Determine the [X, Y] coordinate at the center of the cell enclosing the given text.  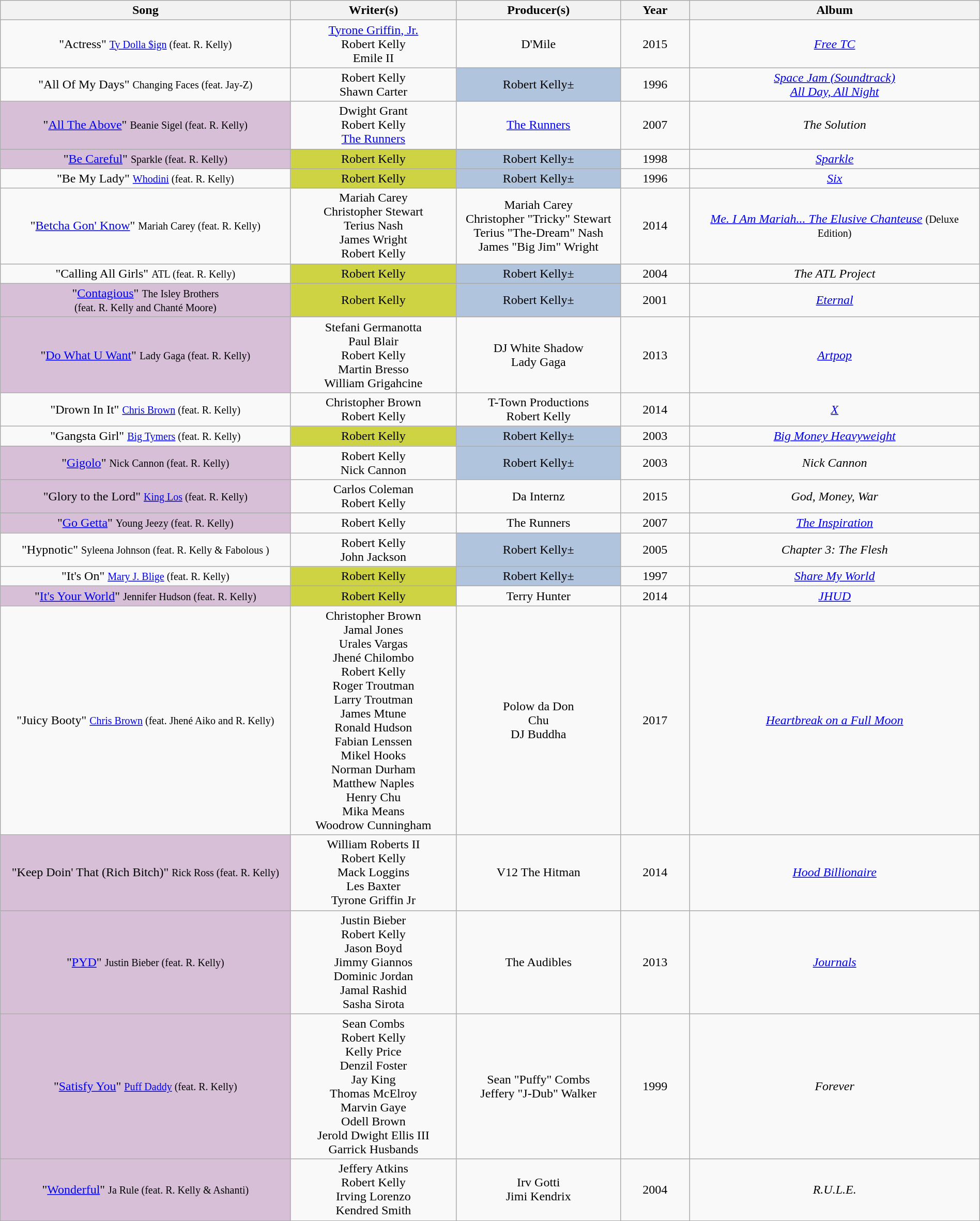
"Contagious" The Isley Brothers (feat. R. Kelly and Chanté Moore) [146, 300]
Robert KellyNick Cannon [373, 462]
"Satisfy You" Puff Daddy (feat. R. Kelly) [146, 1087]
Me. I Am Mariah... The Elusive Chanteuse (Deluxe Edition) [834, 226]
Nick Cannon [834, 462]
1999 [655, 1087]
Six [834, 178]
Free TC [834, 44]
Stefani GermanottaPaul BlairRobert KellyMartin Bresso William Grigahcine [373, 355]
Chapter 3: The Flesh [834, 550]
"Be My Lady" Whodini (feat. R. Kelly) [146, 178]
Producer(s) [539, 10]
"PYD" Justin Bieber (feat. R. Kelly) [146, 962]
The Audibles [539, 962]
"Keep Doin' That (Rich Bitch)" Rick Ross (feat. R. Kelly) [146, 873]
Sean "Puffy" CombsJeffery "J-Dub" Walker [539, 1087]
Album [834, 10]
Justin BieberRobert KellyJason BoydJimmy GiannosDominic JordanJamal RashidSasha Sirota [373, 962]
Big Money Heavyweight [834, 436]
Space Jam (Soundtrack)All Day, All Night [834, 85]
X [834, 409]
"Juicy Booty" Chris Brown (feat. Jhené Aiko and R. Kelly) [146, 721]
Year [655, 10]
"Hypnotic" Syleena Johnson (feat. R. Kelly & Fabolous ) [146, 550]
Journals [834, 962]
The Inspiration [834, 523]
DJ White ShadowLady Gaga [539, 355]
2005 [655, 550]
God, Money, War [834, 496]
Mariah CareyChristopher "Tricky" StewartTerius "The-Dream" NashJames "Big Jim" Wright [539, 226]
2017 [655, 721]
The Solution [834, 125]
Carlos ColemanRobert Kelly [373, 496]
Eternal [834, 300]
Da Internz [539, 496]
JHUD [834, 596]
"Gangsta Girl" Big Tymers (feat. R. Kelly) [146, 436]
Hood Billionaire [834, 873]
Polow da DonChuDJ Buddha [539, 721]
T-Town ProductionsRobert Kelly [539, 409]
Tyrone Griffin, Jr.Robert KellyEmile II [373, 44]
"Go Getta" Young Jeezy (feat. R. Kelly) [146, 523]
Share My World [834, 576]
"It's On" Mary J. Blige (feat. R. Kelly) [146, 576]
"Glory to the Lord" King Los (feat. R. Kelly) [146, 496]
"Betcha Gon' Know" Mariah Carey (feat. R. Kelly) [146, 226]
"Actress" Ty Dolla $ign (feat. R. Kelly) [146, 44]
R.U.L.E. [834, 1190]
Writer(s) [373, 10]
Irv GottiJimi Kendrix [539, 1190]
Dwight GrantRobert KellyThe Runners [373, 125]
"Drown In It" Chris Brown (feat. R. Kelly) [146, 409]
William Roberts IIRobert Kelly Mack Loggins Les Baxter Tyrone Griffin Jr [373, 873]
Sparkle [834, 159]
D'Mile [539, 44]
"All The Above" Beanie Sigel (feat. R. Kelly) [146, 125]
"Gigolo" Nick Cannon (feat. R. Kelly) [146, 462]
Song [146, 10]
Robert KellyJohn Jackson [373, 550]
"Be Careful" Sparkle (feat. R. Kelly) [146, 159]
"Wonderful" Ja Rule (feat. R. Kelly & Ashanti) [146, 1190]
Mariah CareyChristopher StewartTerius NashJames WrightRobert Kelly [373, 226]
1998 [655, 159]
"Calling All Girls" ATL (feat. R. Kelly) [146, 273]
Christopher BrownRobert Kelly [373, 409]
1997 [655, 576]
Sean CombsRobert KellyKelly PriceDenzil FosterJay KingThomas McElroyMarvin GayeOdell BrownJerold Dwight Ellis III Garrick Husbands [373, 1087]
Forever [834, 1087]
2001 [655, 300]
"Do What U Want" Lady Gaga (feat. R. Kelly) [146, 355]
V12 The Hitman [539, 873]
"It's Your World" Jennifer Hudson (feat. R. Kelly) [146, 596]
"All Of My Days" Changing Faces (feat. Jay-Z) [146, 85]
Robert KellyShawn Carter [373, 85]
The ATL Project [834, 273]
Heartbreak on a Full Moon [834, 721]
Terry Hunter [539, 596]
Artpop [834, 355]
Jeffery AtkinsRobert KellyIrving LorenzoKendred Smith [373, 1190]
